Determine the [X, Y] coordinate at the center of the cell enclosing the given text.  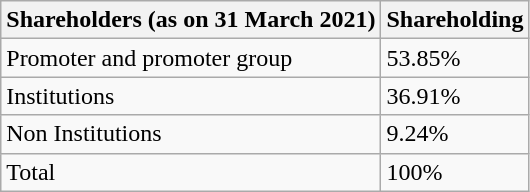
36.91% [455, 96]
Non Institutions [191, 134]
100% [455, 172]
Promoter and promoter group [191, 58]
53.85% [455, 58]
Total [191, 172]
Shareholding [455, 20]
Institutions [191, 96]
9.24% [455, 134]
Shareholders (as on 31 March 2021) [191, 20]
